Extract the [x, y] coordinate from the center of the cell holding the provided text.  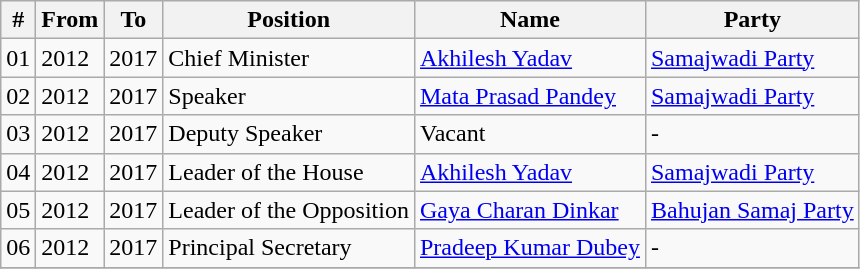
Mata Prasad Pandey [530, 96]
04 [18, 172]
Name [530, 20]
Principal Secretary [289, 248]
Vacant [530, 134]
Deputy Speaker [289, 134]
Pradeep Kumar Dubey [530, 248]
To [134, 20]
Gaya Charan Dinkar [530, 210]
Chief Minister [289, 58]
03 [18, 134]
01 [18, 58]
Position [289, 20]
02 [18, 96]
From [70, 20]
06 [18, 248]
Leader of the Opposition [289, 210]
Leader of the House [289, 172]
# [18, 20]
Party [752, 20]
Speaker [289, 96]
05 [18, 210]
Bahujan Samaj Party [752, 210]
